Identify which cell holds the provided text, then report its [X, Y] central coordinate. 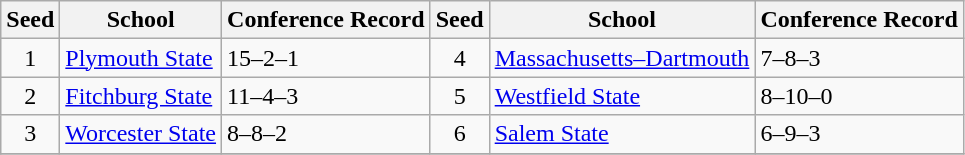
5 [460, 96]
2 [30, 96]
7–8–3 [860, 58]
8–10–0 [860, 96]
4 [460, 58]
Westfield State [622, 96]
Salem State [622, 134]
Fitchburg State [141, 96]
Worcester State [141, 134]
6 [460, 134]
Massachusetts–Dartmouth [622, 58]
3 [30, 134]
6–9–3 [860, 134]
8–8–2 [326, 134]
Plymouth State [141, 58]
11–4–3 [326, 96]
15–2–1 [326, 58]
1 [30, 58]
